Return the [X, Y] coordinate for the center point of the cell that contains the specified text.  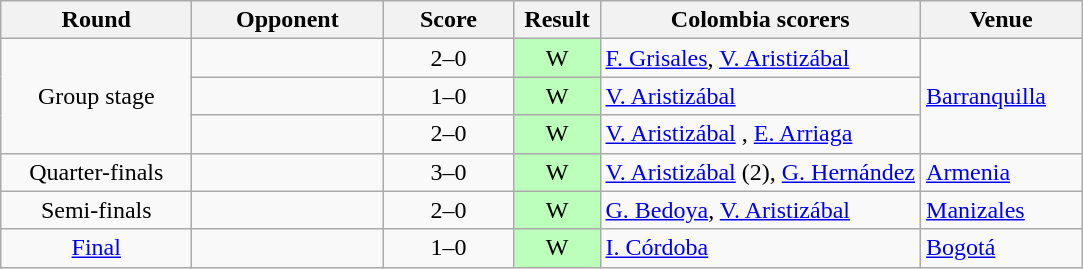
Manizales [1002, 210]
Venue [1002, 20]
F. Grisales, V. Aristizábal [760, 58]
V. Aristizábal (2), G. Hernández [760, 172]
Bogotá [1002, 248]
Group stage [96, 96]
V. Aristizábal [760, 96]
Opponent [288, 20]
Barranquilla [1002, 96]
Armenia [1002, 172]
Result [557, 20]
3–0 [448, 172]
Final [96, 248]
I. Córdoba [760, 248]
V. Aristizábal , E. Arriaga [760, 134]
Quarter-finals [96, 172]
G. Bedoya, V. Aristizábal [760, 210]
Round [96, 20]
Semi-finals [96, 210]
Score [448, 20]
Colombia scorers [760, 20]
